Provide the [X, Y] coordinate of the cell's center where the given text is located.  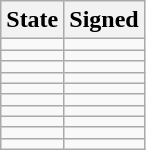
Signed [104, 20]
State [32, 20]
